Determine the [X, Y] coordinate at the center of the cell enclosing the given text.  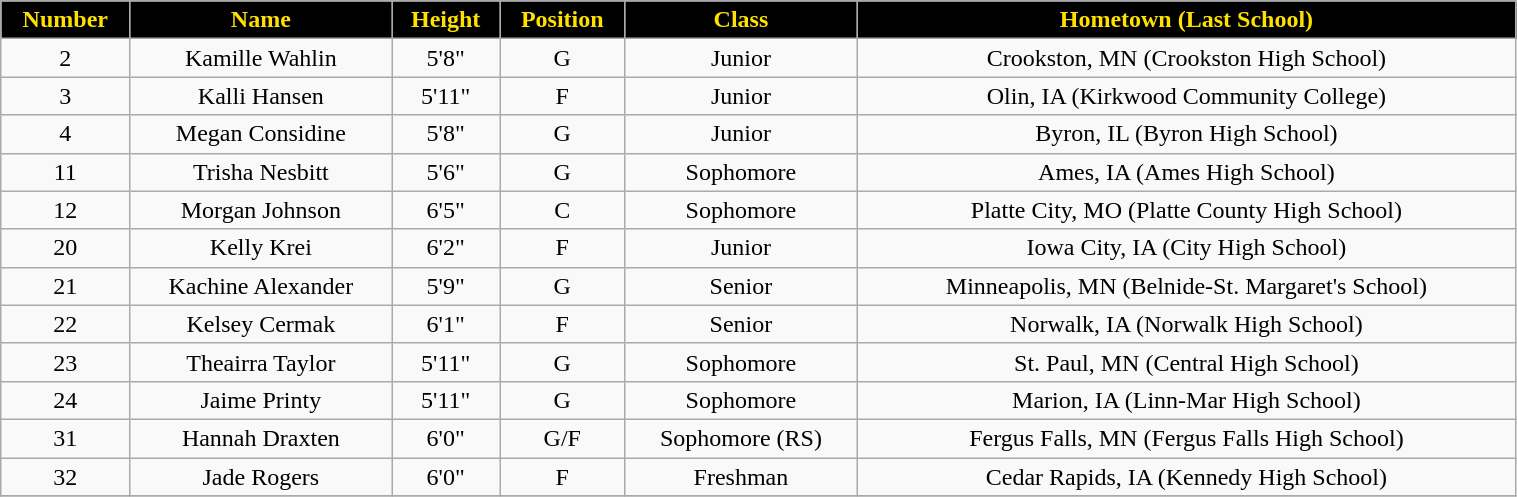
Kamille Wahlin [261, 58]
5'6" [446, 172]
Freshman [741, 477]
Jade Rogers [261, 477]
23 [66, 362]
Jaime Printy [261, 400]
Fergus Falls, MN (Fergus Falls High School) [1186, 438]
Trisha Nesbitt [261, 172]
Hannah Draxten [261, 438]
5'9" [446, 286]
Sophomore (RS) [741, 438]
Marion, IA (Linn-Mar High School) [1186, 400]
Platte City, MO (Platte County High School) [1186, 210]
2 [66, 58]
Ames, IA (Ames High School) [1186, 172]
Crookston, MN (Crookston High School) [1186, 58]
Kelsey Cermak [261, 324]
Kalli Hansen [261, 96]
Byron, IL (Byron High School) [1186, 134]
32 [66, 477]
20 [66, 248]
Class [741, 20]
24 [66, 400]
22 [66, 324]
Olin, IA (Kirkwood Community College) [1186, 96]
G/F [563, 438]
Height [446, 20]
12 [66, 210]
Kelly Krei [261, 248]
St. Paul, MN (Central High School) [1186, 362]
Name [261, 20]
11 [66, 172]
6'1" [446, 324]
Minneapolis, MN (Belnide-St. Margaret's School) [1186, 286]
Norwalk, IA (Norwalk High School) [1186, 324]
Megan Considine [261, 134]
4 [66, 134]
Iowa City, IA (City High School) [1186, 248]
6'5" [446, 210]
21 [66, 286]
Morgan Johnson [261, 210]
Theairra Taylor [261, 362]
Cedar Rapids, IA (Kennedy High School) [1186, 477]
C [563, 210]
Number [66, 20]
Hometown (Last School) [1186, 20]
31 [66, 438]
3 [66, 96]
6'2" [446, 248]
Position [563, 20]
Kachine Alexander [261, 286]
